Identify which cell holds the provided text, then report its (x, y) central coordinate. 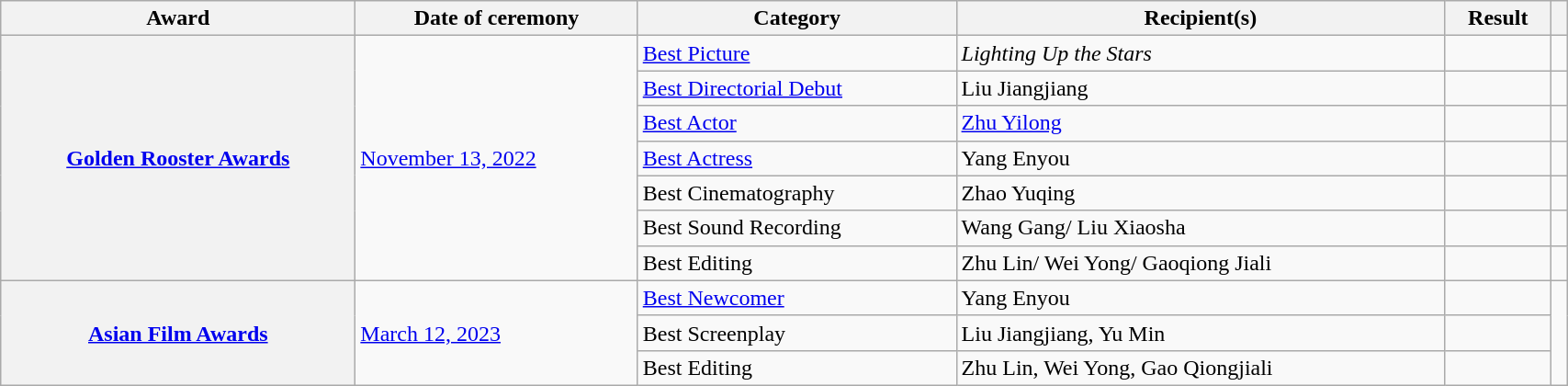
Asian Film Awards (178, 333)
Liu Jiangjiang, Yu Min (1201, 333)
Best Newcomer (797, 298)
Wang Gang/ Liu Xiaosha (1201, 228)
Best Cinematography (797, 193)
Best Actress (797, 158)
Result (1498, 18)
Recipient(s) (1201, 18)
Liu Jiangjiang (1201, 88)
Zhu Yilong (1201, 123)
Best Picture (797, 53)
Award (178, 18)
Best Directorial Debut (797, 88)
Golden Rooster Awards (178, 158)
November 13, 2022 (496, 158)
Best Actor (797, 123)
Zhu Lin, Wei Yong, Gao Qiongjiali (1201, 368)
Category (797, 18)
March 12, 2023 (496, 333)
Date of ceremony (496, 18)
Zhao Yuqing (1201, 193)
Best Screenplay (797, 333)
Best Sound Recording (797, 228)
Lighting Up the Stars (1201, 53)
Zhu Lin/ Wei Yong/ Gaoqiong Jiali (1201, 263)
